Return (X, Y) of the center of cell containing provided text 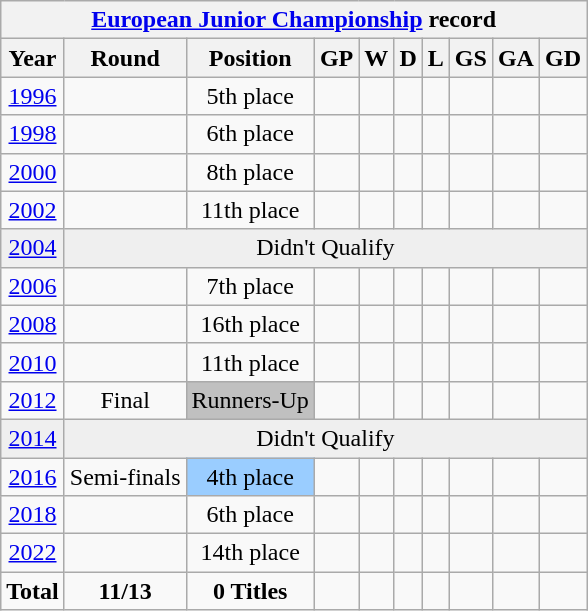
GD (562, 58)
2022 (33, 553)
1998 (33, 134)
Runners-Up (250, 400)
16th place (250, 324)
Semi-finals (125, 477)
GS (470, 58)
2014 (33, 438)
2002 (33, 210)
W (376, 58)
2012 (33, 400)
Round (125, 58)
European Junior Championship record (294, 20)
2006 (33, 286)
GP (336, 58)
2004 (33, 248)
L (436, 58)
Total (33, 591)
2000 (33, 172)
0 Titles (250, 591)
14th place (250, 553)
2018 (33, 515)
D (408, 58)
7th place (250, 286)
Year (33, 58)
2008 (33, 324)
GA (516, 58)
Position (250, 58)
5th place (250, 96)
1996 (33, 96)
2016 (33, 477)
Final (125, 400)
4th place (250, 477)
2010 (33, 362)
8th place (250, 172)
11/13 (125, 591)
